From the cell containing the given text, extract its center point as [x, y] coordinate. 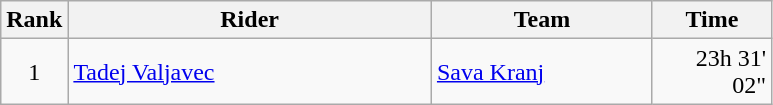
Rank [34, 20]
1 [34, 72]
Time [712, 20]
Sava Kranj [542, 72]
Rider [250, 20]
Team [542, 20]
Tadej Valjavec [250, 72]
23h 31' 02" [712, 72]
